Pinpoint the cell where the given text exists, returning its (X, Y) midpoint coordinate. 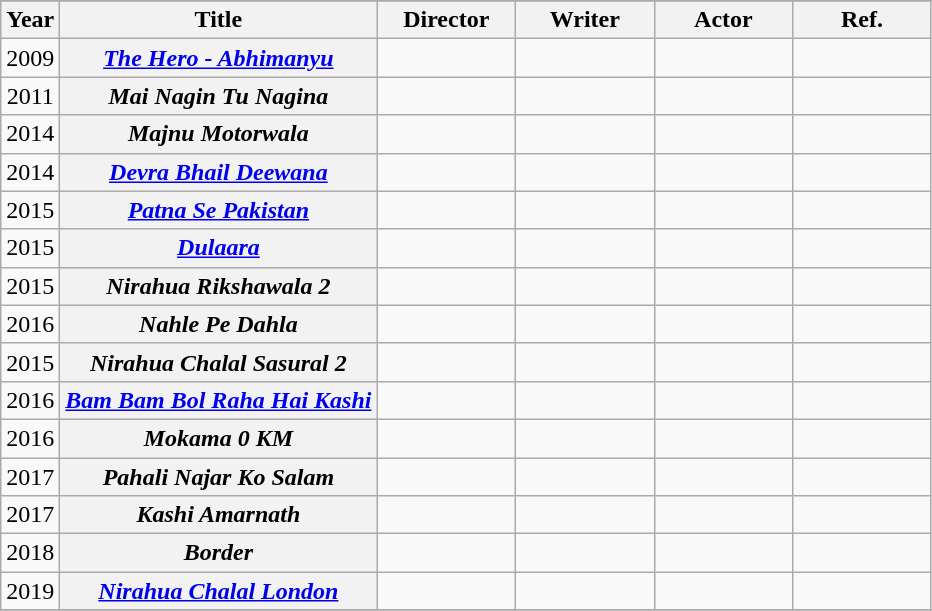
Pahali Najar Ko Salam (218, 477)
Border (218, 553)
The Hero - Abhimanyu (218, 58)
Nahle Pe Dahla (218, 324)
Nirahua Chalal London (218, 591)
Kashi Amarnath (218, 515)
Title (218, 20)
Bam Bam Bol Raha Hai Kashi (218, 400)
Actor (724, 20)
Mokama 0 KM (218, 438)
Year (30, 20)
Writer (586, 20)
2018 (30, 553)
Devra Bhail Deewana (218, 172)
Director (446, 20)
Majnu Motorwala (218, 134)
2019 (30, 591)
2011 (30, 96)
Patna Se Pakistan (218, 210)
Nirahua Chalal Sasural 2 (218, 362)
2009 (30, 58)
Mai Nagin Tu Nagina (218, 96)
Nirahua Rikshawala 2 (218, 286)
Dulaara (218, 248)
Ref. (862, 20)
